Find where the given text appears and provide that cell's center as [x, y] coordinate. 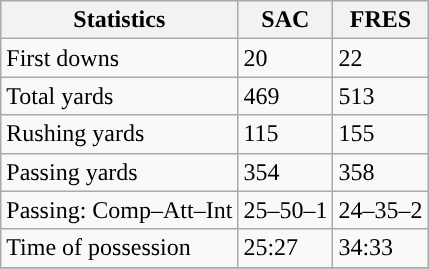
FRES [380, 20]
20 [286, 58]
155 [380, 134]
358 [380, 172]
Passing: Comp–Att–Int [120, 210]
Total yards [120, 96]
First downs [120, 58]
Statistics [120, 20]
513 [380, 96]
Passing yards [120, 172]
354 [286, 172]
469 [286, 96]
22 [380, 58]
34:33 [380, 248]
25:27 [286, 248]
115 [286, 134]
Rushing yards [120, 134]
Time of possession [120, 248]
SAC [286, 20]
25–50–1 [286, 210]
24–35–2 [380, 210]
